For the text-containing cell, return its midpoint in [X, Y] coordinate format. 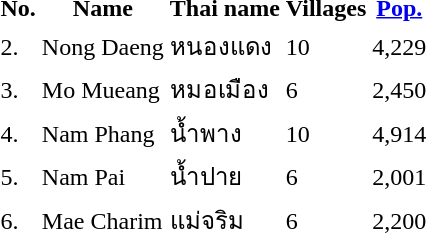
น้ำปาย [224, 176]
หนองแดง [224, 46]
Nam Pai [102, 176]
หมอเมือง [224, 90]
Nam Phang [102, 133]
Mo Mueang [102, 90]
Nong Daeng [102, 46]
น้ำพาง [224, 133]
